Search for the cell housing the specified text and yield its (x, y) center coordinate. 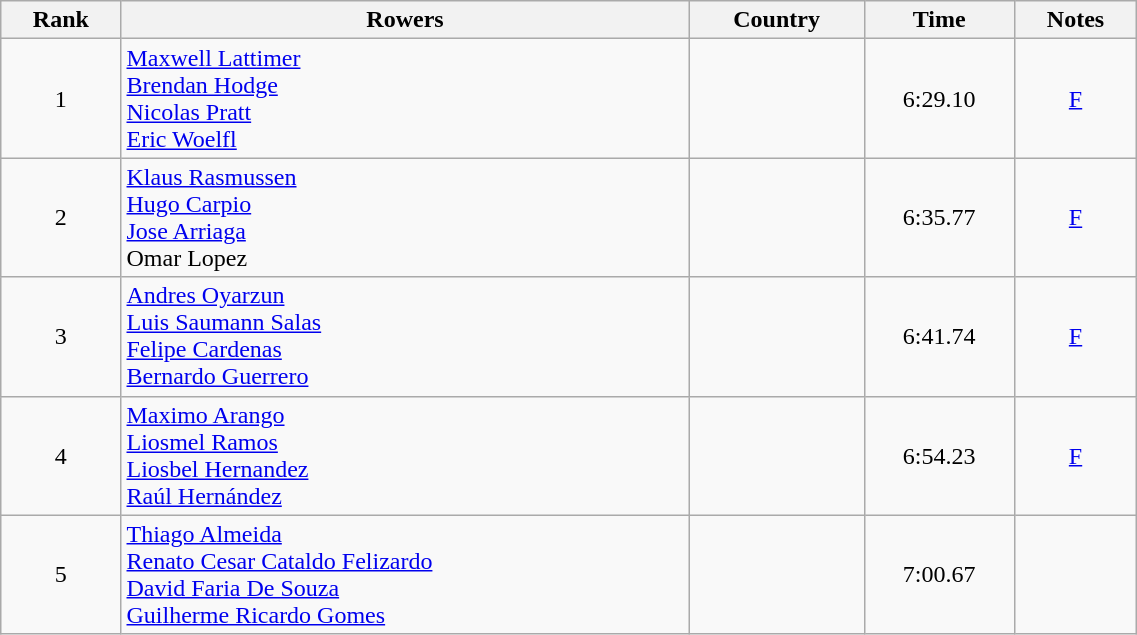
2 (61, 218)
Maximo ArangoLiosmel RamosLiosbel HernandezRaúl Hernández (405, 456)
Klaus RasmussenHugo CarpioJose ArriagaOmar Lopez (405, 218)
7:00.67 (939, 574)
6:54.23 (939, 456)
4 (61, 456)
6:29.10 (939, 98)
5 (61, 574)
Maxwell LattimerBrendan HodgeNicolas PrattEric Woelfl (405, 98)
Andres OyarzunLuis Saumann SalasFelipe CardenasBernardo Guerrero (405, 336)
1 (61, 98)
Time (939, 20)
3 (61, 336)
Country (776, 20)
Rank (61, 20)
6:35.77 (939, 218)
Notes (1076, 20)
Rowers (405, 20)
Thiago AlmeidaRenato Cesar Cataldo FelizardoDavid Faria De Souza Guilherme Ricardo Gomes (405, 574)
6:41.74 (939, 336)
